Output the [X, Y] coordinate of the center of the cell containing the given text.  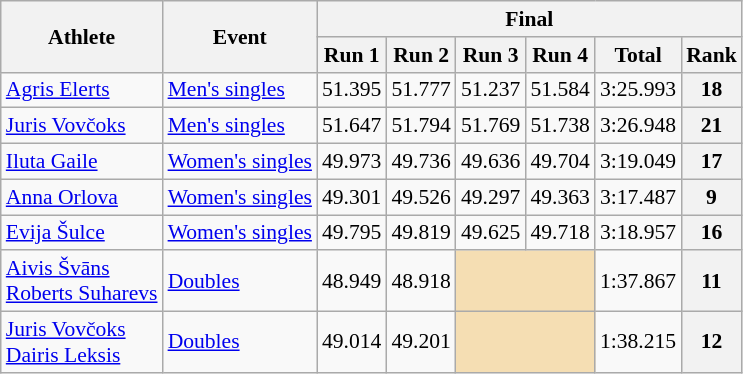
51.237 [490, 90]
11 [712, 282]
49.526 [420, 197]
3:26.948 [638, 126]
3:19.049 [638, 162]
1:38.215 [638, 342]
48.949 [352, 282]
49.625 [490, 233]
16 [712, 233]
Run 2 [420, 55]
3:25.993 [638, 90]
Rank [712, 55]
18 [712, 90]
51.584 [560, 90]
Agris Elerts [82, 90]
49.973 [352, 162]
49.201 [420, 342]
Final [530, 19]
49.363 [560, 197]
Event [240, 36]
49.301 [352, 197]
Juris VovčoksDairis Leksis [82, 342]
Juris Vovčoks [82, 126]
51.794 [420, 126]
Run 1 [352, 55]
49.718 [560, 233]
17 [712, 162]
21 [712, 126]
48.918 [420, 282]
Iluta Gaile [82, 162]
49.795 [352, 233]
9 [712, 197]
49.297 [490, 197]
49.819 [420, 233]
Aivis ŠvānsRoberts Suharevs [82, 282]
51.769 [490, 126]
1:37.867 [638, 282]
Run 4 [560, 55]
51.738 [560, 126]
Anna Orlova [82, 197]
3:17.487 [638, 197]
49.704 [560, 162]
Total [638, 55]
51.647 [352, 126]
12 [712, 342]
49.636 [490, 162]
51.395 [352, 90]
3:18.957 [638, 233]
Athlete [82, 36]
49.736 [420, 162]
51.777 [420, 90]
Evija Šulce [82, 233]
Run 3 [490, 55]
49.014 [352, 342]
